For the text-containing cell, return its midpoint in [X, Y] coordinate format. 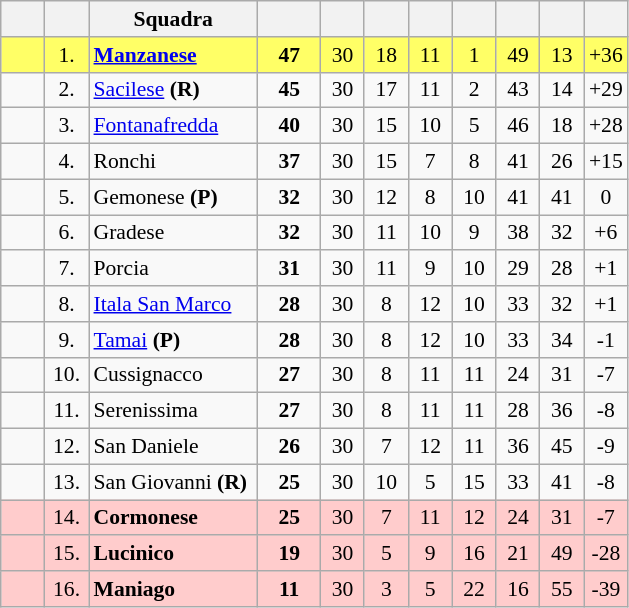
Maniago [172, 589]
17 [386, 90]
2 [474, 90]
+28 [606, 126]
Cormonese [172, 518]
4. [67, 162]
5. [67, 197]
Sacilese (R) [172, 90]
38 [518, 233]
15. [67, 554]
San Daniele [172, 447]
-39 [606, 589]
0 [606, 197]
13. [67, 482]
13 [562, 55]
1. [67, 55]
34 [562, 340]
+6 [606, 233]
1 [474, 55]
Manzanese [172, 55]
-28 [606, 554]
Porcia [172, 269]
21 [518, 554]
San Giovanni (R) [172, 482]
Gemonese (P) [172, 197]
Serenissima [172, 411]
Fontanafredda [172, 126]
10. [67, 375]
29 [518, 269]
7. [67, 269]
43 [518, 90]
55 [562, 589]
12. [67, 447]
Tamai (P) [172, 340]
19 [290, 554]
46 [518, 126]
40 [290, 126]
47 [290, 55]
16. [67, 589]
3 [386, 589]
3. [67, 126]
11. [67, 411]
6. [67, 233]
-9 [606, 447]
Itala San Marco [172, 304]
9. [67, 340]
Ronchi [172, 162]
Squadra [172, 19]
14 [562, 90]
22 [474, 589]
8. [67, 304]
-1 [606, 340]
+29 [606, 90]
Cussignacco [172, 375]
Gradese [172, 233]
37 [290, 162]
Lucinico [172, 554]
2. [67, 90]
14. [67, 518]
+36 [606, 55]
+15 [606, 162]
